Locate the cell with the specified text and output its (X, Y) center coordinate. 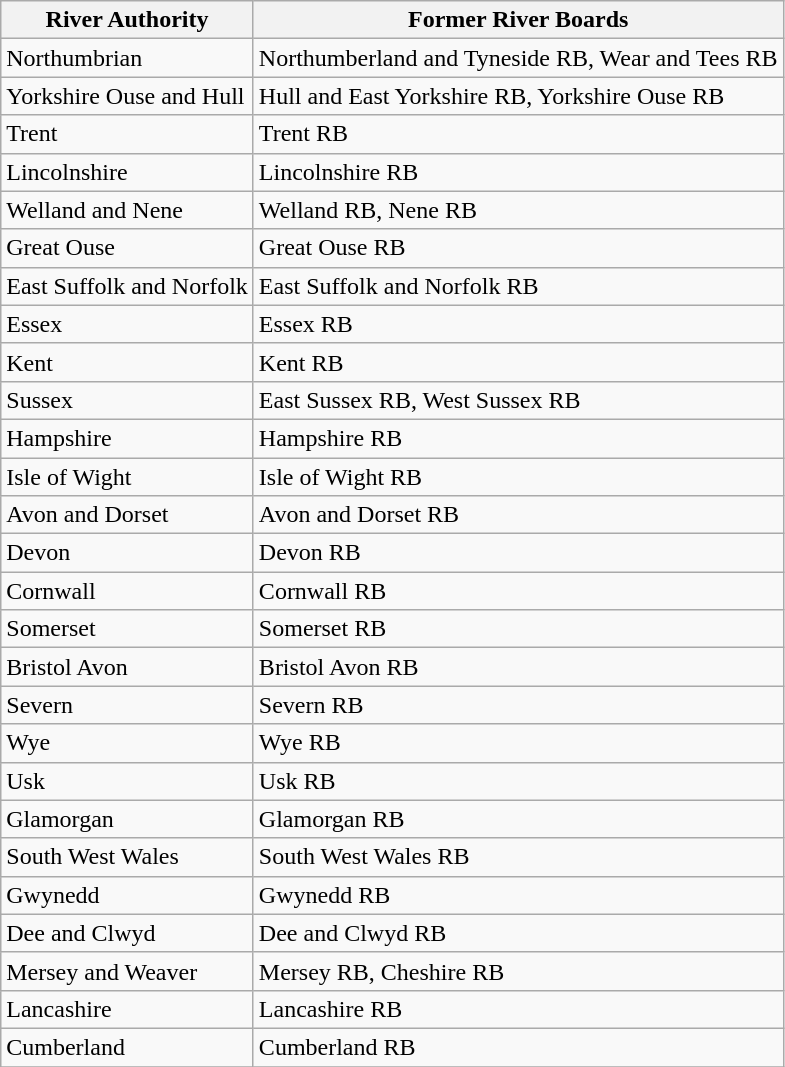
Mersey RB, Cheshire RB (518, 971)
Devon RB (518, 553)
Trent (128, 134)
Cumberland RB (518, 1047)
Lincolnshire (128, 172)
Severn (128, 705)
River Authority (128, 20)
Glamorgan (128, 819)
Sussex (128, 400)
Avon and Dorset RB (518, 515)
Wye RB (518, 743)
Welland RB, Nene RB (518, 210)
Severn RB (518, 705)
Kent RB (518, 362)
Welland and Nene (128, 210)
East Sussex RB, West Sussex RB (518, 400)
Cornwall (128, 591)
South West Wales RB (518, 857)
Essex (128, 324)
Great Ouse (128, 248)
Essex RB (518, 324)
Trent RB (518, 134)
Northumbrian (128, 58)
Hull and East Yorkshire RB, Yorkshire Ouse RB (518, 96)
Gwynedd RB (518, 895)
Wye (128, 743)
Lancashire RB (518, 1009)
Usk RB (518, 781)
Yorkshire Ouse and Hull (128, 96)
Devon (128, 553)
South West Wales (128, 857)
Usk (128, 781)
Avon and Dorset (128, 515)
Hampshire RB (518, 438)
Great Ouse RB (518, 248)
Somerset RB (518, 629)
Former River Boards (518, 20)
Lincolnshire RB (518, 172)
Northumberland and Tyneside RB, Wear and Tees RB (518, 58)
Cumberland (128, 1047)
Kent (128, 362)
Glamorgan RB (518, 819)
Hampshire (128, 438)
East Suffolk and Norfolk (128, 286)
Mersey and Weaver (128, 971)
Somerset (128, 629)
Isle of Wight (128, 477)
Dee and Clwyd (128, 933)
East Suffolk and Norfolk RB (518, 286)
Gwynedd (128, 895)
Lancashire (128, 1009)
Dee and Clwyd RB (518, 933)
Isle of Wight RB (518, 477)
Bristol Avon (128, 667)
Bristol Avon RB (518, 667)
Cornwall RB (518, 591)
